Identify which cell holds the provided text, then report its [x, y] central coordinate. 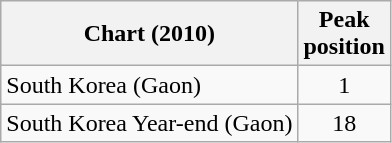
1 [344, 85]
18 [344, 123]
South Korea (Gaon) [150, 85]
Chart (2010) [150, 34]
South Korea Year-end (Gaon) [150, 123]
Peakposition [344, 34]
